Provide the (X, Y) coordinate of the cell's center where the given text is located.  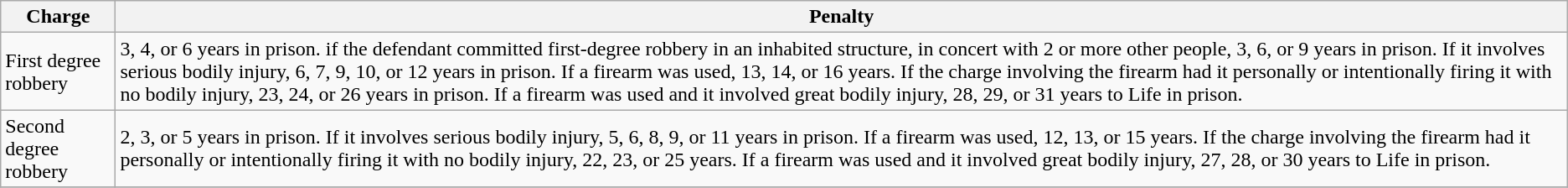
Penalty (841, 17)
First degree robbery (59, 71)
Second degree robbery (59, 149)
Charge (59, 17)
